Find where the given text appears and provide that cell's center as (X, Y) coordinate. 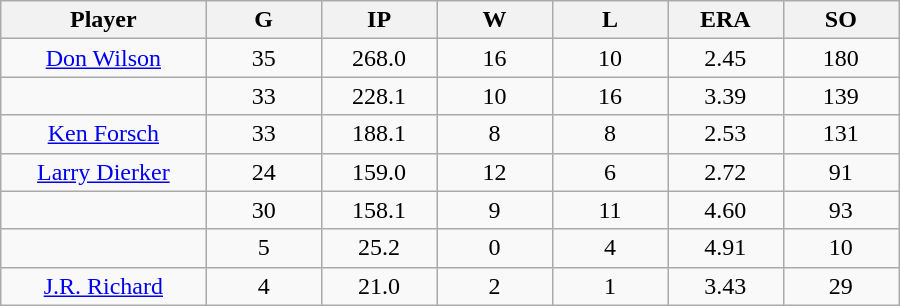
6 (610, 172)
3.39 (726, 96)
93 (840, 210)
180 (840, 58)
5 (264, 248)
24 (264, 172)
W (494, 20)
29 (840, 286)
Larry Dierker (104, 172)
3.43 (726, 286)
G (264, 20)
35 (264, 58)
SO (840, 20)
Don Wilson (104, 58)
0 (494, 248)
188.1 (378, 134)
268.0 (378, 58)
12 (494, 172)
ERA (726, 20)
2 (494, 286)
9 (494, 210)
21.0 (378, 286)
IP (378, 20)
Player (104, 20)
2.72 (726, 172)
228.1 (378, 96)
30 (264, 210)
J.R. Richard (104, 286)
4.60 (726, 210)
11 (610, 210)
159.0 (378, 172)
2.53 (726, 134)
2.45 (726, 58)
1 (610, 286)
158.1 (378, 210)
91 (840, 172)
139 (840, 96)
25.2 (378, 248)
4.91 (726, 248)
L (610, 20)
Ken Forsch (104, 134)
131 (840, 134)
